Output the [X, Y] coordinate of the center of the cell containing the given text.  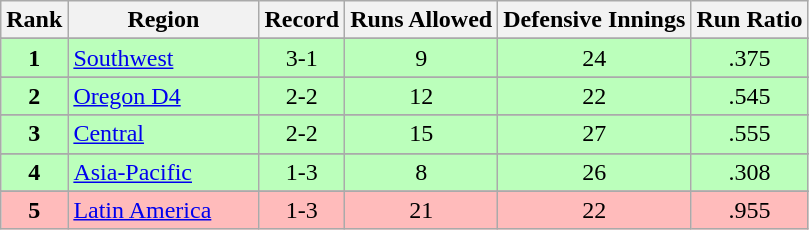
Oregon D4 [164, 96]
Southwest [164, 58]
Run Ratio [750, 20]
24 [594, 58]
Runs Allowed [422, 20]
Record [302, 20]
3 [34, 134]
12 [422, 96]
15 [422, 134]
8 [422, 172]
Central [164, 134]
21 [422, 210]
.555 [750, 134]
.375 [750, 58]
4 [34, 172]
.308 [750, 172]
Asia-Pacific [164, 172]
Region [164, 20]
9 [422, 58]
Rank [34, 20]
1 [34, 58]
Latin America [164, 210]
3-1 [302, 58]
.545 [750, 96]
27 [594, 134]
2 [34, 96]
.955 [750, 210]
Defensive Innings [594, 20]
5 [34, 210]
26 [594, 172]
